Locate the cell with the specified text and output its (x, y) center coordinate. 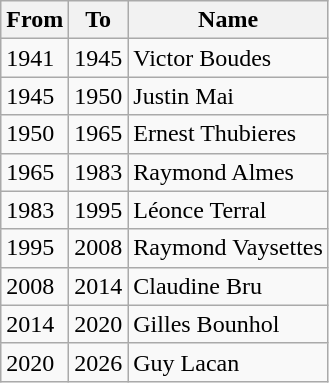
Name (228, 20)
Guy Lacan (228, 362)
Victor Boudes (228, 58)
1941 (35, 58)
Justin Mai (228, 96)
To (98, 20)
Léonce Terral (228, 210)
Gilles Bounhol (228, 324)
2026 (98, 362)
Raymond Almes (228, 172)
Claudine Bru (228, 286)
Raymond Vaysettes (228, 248)
Ernest Thubieres (228, 134)
From (35, 20)
